Provide the [x, y] coordinate of the cell's center where the given text is located.  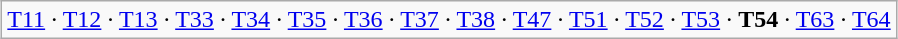
T11 · T12 · T13 · T33 · T34 · T35 · T36 · T37 · T38 · T47 · T51 · T52 · T53 · T54 · T63 · T64 [449, 20]
